Return [X, Y] of the center of cell containing provided text 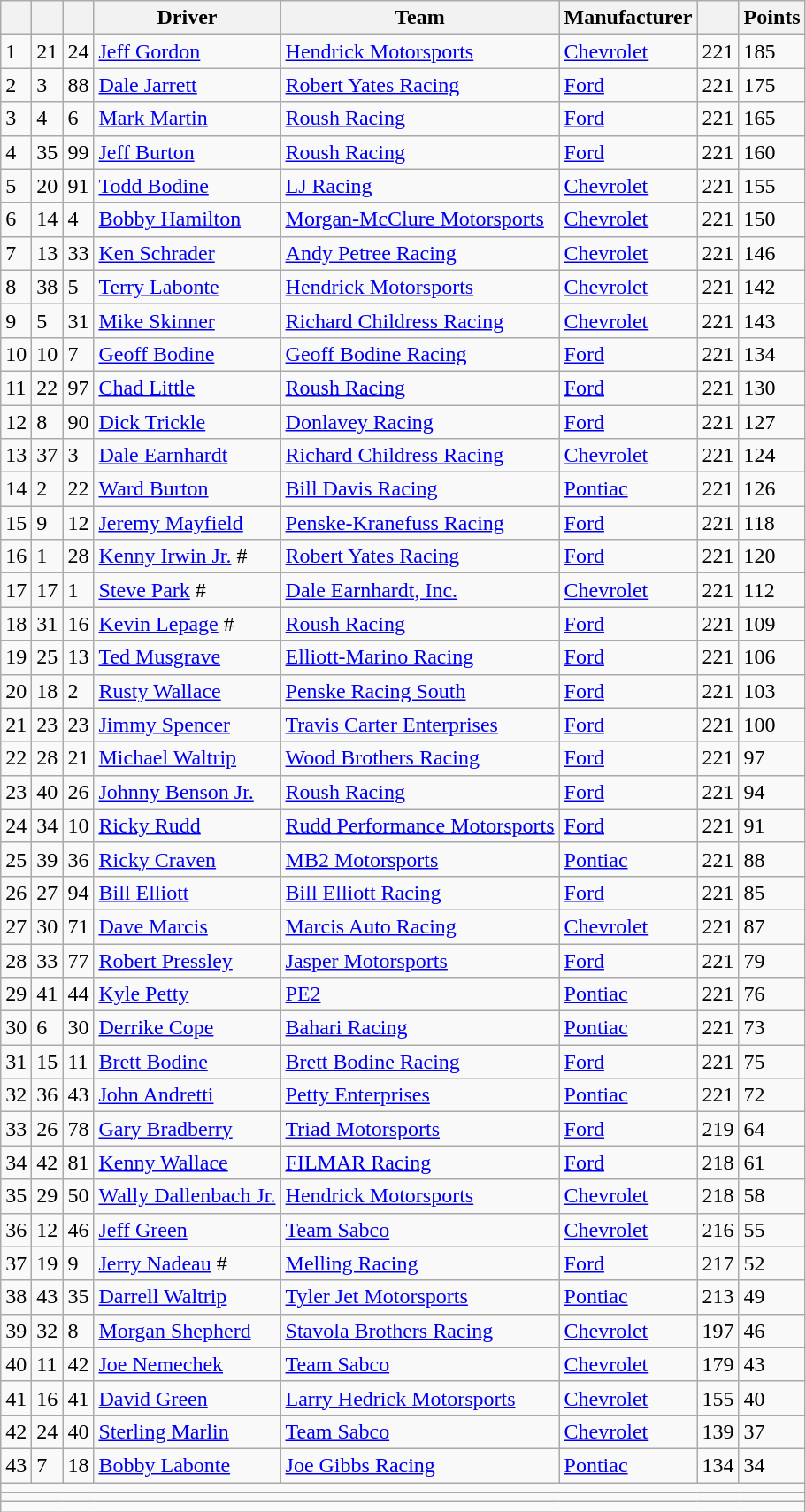
Kyle Petty [188, 994]
90 [78, 422]
Penske Racing South [419, 691]
MB2 Motorsports [419, 859]
79 [771, 960]
Joe Gibbs Racing [419, 1465]
Donlavey Racing [419, 422]
146 [771, 253]
Morgan Shepherd [188, 1331]
77 [78, 960]
85 [771, 893]
Dave Marcis [188, 926]
Steve Park # [188, 590]
Johnny Benson Jr. [188, 792]
99 [78, 152]
78 [78, 1129]
Rusty Wallace [188, 691]
Elliott-Marino Racing [419, 657]
72 [771, 1095]
Gary Bradberry [188, 1129]
Derrike Cope [188, 1028]
109 [771, 624]
Driver [188, 18]
Jeff Burton [188, 152]
Stavola Brothers Racing [419, 1331]
Jeremy Mayfield [188, 523]
Darrell Waltrip [188, 1297]
Melling Racing [419, 1263]
76 [771, 994]
Mark Martin [188, 119]
PE2 [419, 994]
Tyler Jet Motorsports [419, 1297]
Jimmy Spencer [188, 725]
Geoff Bodine Racing [419, 354]
52 [771, 1263]
120 [771, 556]
Bahari Racing [419, 1028]
127 [771, 422]
Robert Pressley [188, 960]
106 [771, 657]
Michael Waltrip [188, 758]
Rudd Performance Motorsports [419, 825]
Terry Labonte [188, 287]
Dale Jarrett [188, 85]
Bill Elliott [188, 893]
LJ Racing [419, 186]
197 [718, 1331]
87 [771, 926]
64 [771, 1129]
Morgan-McClure Motorsports [419, 219]
Brett Bodine [188, 1062]
Mike Skinner [188, 320]
Manufacturer [628, 18]
Dale Earnhardt, Inc. [419, 590]
55 [771, 1230]
Petty Enterprises [419, 1095]
71 [78, 926]
126 [771, 489]
130 [771, 388]
124 [771, 456]
216 [718, 1230]
61 [771, 1163]
112 [771, 590]
Larry Hedrick Motorsports [419, 1398]
Travis Carter Enterprises [419, 725]
165 [771, 119]
Ricky Rudd [188, 825]
49 [771, 1297]
75 [771, 1062]
Bill Davis Racing [419, 489]
142 [771, 287]
Brett Bodine Racing [419, 1062]
Chad Little [188, 388]
Todd Bodine [188, 186]
219 [718, 1129]
Joe Nemechek [188, 1364]
50 [78, 1196]
Jeff Green [188, 1230]
213 [718, 1297]
150 [771, 219]
179 [718, 1364]
Kenny Irwin Jr. # [188, 556]
81 [78, 1163]
David Green [188, 1398]
58 [771, 1196]
Bobby Hamilton [188, 219]
185 [771, 51]
Jasper Motorsports [419, 960]
118 [771, 523]
Ward Burton [188, 489]
Wood Brothers Racing [419, 758]
Geoff Bodine [188, 354]
139 [718, 1431]
143 [771, 320]
44 [78, 994]
Team [419, 18]
Ted Musgrave [188, 657]
Bill Elliott Racing [419, 893]
Kevin Lepage # [188, 624]
Jeff Gordon [188, 51]
Points [771, 18]
Sterling Marlin [188, 1431]
Kenny Wallace [188, 1163]
100 [771, 725]
160 [771, 152]
Jerry Nadeau # [188, 1263]
Wally Dallenbach Jr. [188, 1196]
Marcis Auto Racing [419, 926]
Dale Earnhardt [188, 456]
Ricky Craven [188, 859]
Andy Petree Racing [419, 253]
175 [771, 85]
Penske-Kranefuss Racing [419, 523]
103 [771, 691]
217 [718, 1263]
Dick Trickle [188, 422]
Ken Schrader [188, 253]
FILMAR Racing [419, 1163]
73 [771, 1028]
Bobby Labonte [188, 1465]
John Andretti [188, 1095]
Triad Motorsports [419, 1129]
